Scan for the cell matching the given text and deliver its [X, Y] coordinate at center. 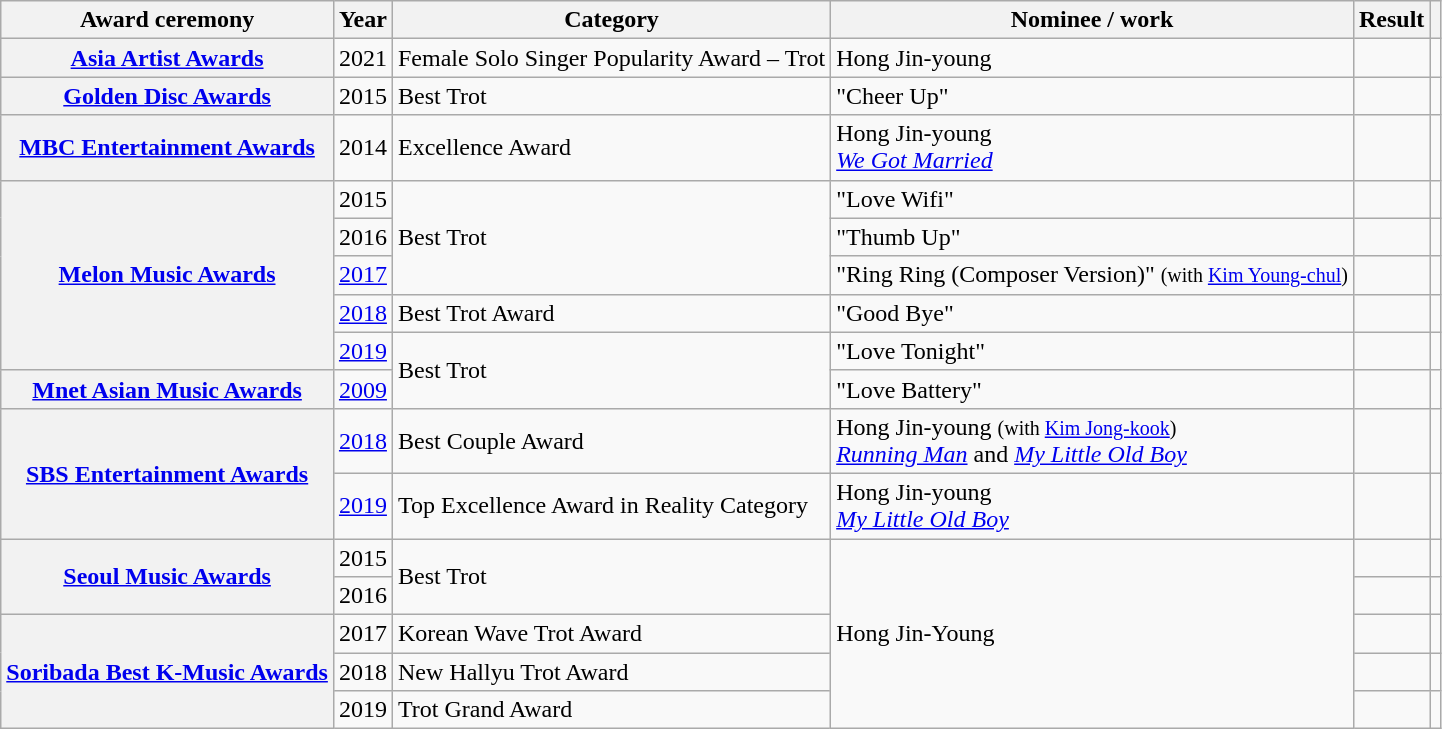
"Cheer Up" [1092, 96]
Best Couple Award [611, 440]
SBS Entertainment Awards [168, 473]
Year [362, 20]
Korean Wave Trot Award [611, 634]
Category [611, 20]
Soribada Best K-Music Awards [168, 672]
2009 [362, 389]
2014 [362, 148]
"Love Wifi" [1092, 199]
Seoul Music Awards [168, 576]
"Ring Ring (Composer Version)" (with Kim Young-chul) [1092, 275]
Top Excellence Award in Reality Category [611, 506]
"Love Tonight" [1092, 351]
Female Solo Singer Popularity Award – Trot [611, 58]
Hong Jin-young [1092, 58]
"Thumb Up" [1092, 237]
MBC Entertainment Awards [168, 148]
Nominee / work [1092, 20]
Golden Disc Awards [168, 96]
Result [1391, 20]
"Good Bye" [1092, 313]
Hong Jin-Young [1092, 633]
"Love Battery" [1092, 389]
Award ceremony [168, 20]
Excellence Award [611, 148]
Melon Music Awards [168, 275]
New Hallyu Trot Award [611, 672]
Asia Artist Awards [168, 58]
Hong Jin-young (with Kim Jong-kook)Running Man and My Little Old Boy [1092, 440]
Best Trot Award [611, 313]
Trot Grand Award [611, 710]
Hong Jin-youngWe Got Married [1092, 148]
Hong Jin-youngMy Little Old Boy [1092, 506]
Mnet Asian Music Awards [168, 389]
2021 [362, 58]
